Identify which cell holds the provided text, then report its (X, Y) central coordinate. 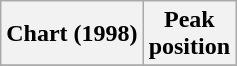
Peakposition (189, 34)
Chart (1998) (72, 34)
